Extract the (x, y) coordinate from the center of the cell holding the provided text.  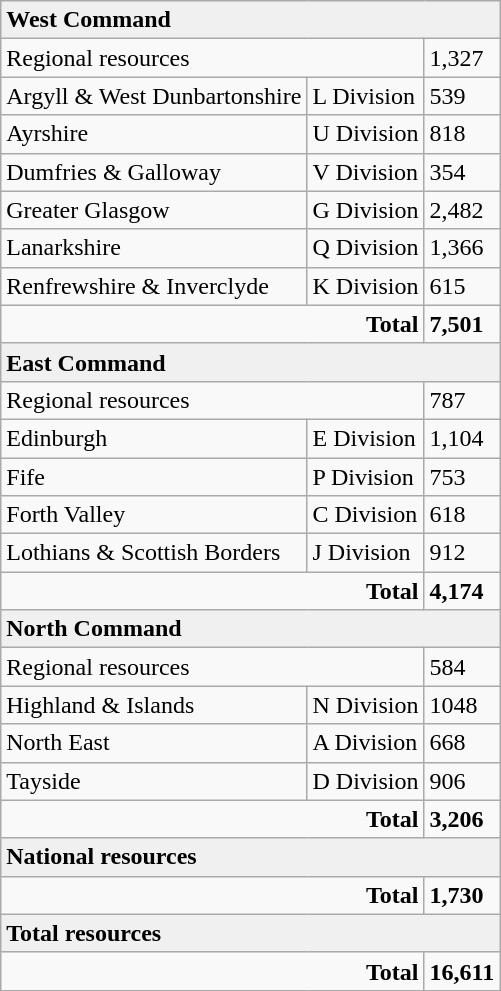
354 (462, 172)
Tayside (154, 781)
Dumfries & Galloway (154, 172)
7,501 (462, 324)
Edinburgh (154, 438)
787 (462, 400)
G Division (366, 210)
East Command (250, 362)
1,104 (462, 438)
Fife (154, 477)
818 (462, 134)
National resources (250, 857)
Ayrshire (154, 134)
Greater Glasgow (154, 210)
1,327 (462, 58)
Argyll & West Dunbartonshire (154, 96)
C Division (366, 515)
A Division (366, 743)
Lothians & Scottish Borders (154, 553)
North Command (250, 629)
West Command (250, 20)
L Division (366, 96)
2,482 (462, 210)
P Division (366, 477)
1,366 (462, 248)
618 (462, 515)
D Division (366, 781)
753 (462, 477)
E Division (366, 438)
Forth Valley (154, 515)
North East (154, 743)
V Division (366, 172)
K Division (366, 286)
668 (462, 743)
Lanarkshire (154, 248)
Highland & Islands (154, 705)
Q Division (366, 248)
615 (462, 286)
1,730 (462, 895)
3,206 (462, 819)
16,611 (462, 971)
906 (462, 781)
Total resources (250, 933)
539 (462, 96)
1048 (462, 705)
Renfrewshire & Inverclyde (154, 286)
4,174 (462, 591)
U Division (366, 134)
J Division (366, 553)
912 (462, 553)
584 (462, 667)
N Division (366, 705)
